Scan for the cell matching the given text and deliver its [x, y] coordinate at center. 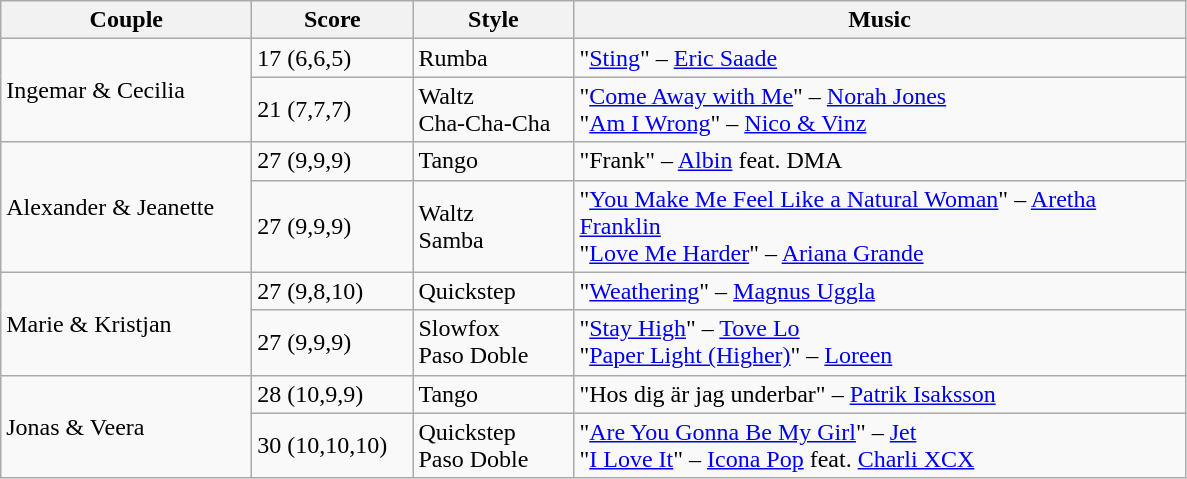
Couple [126, 20]
Marie & Kristjan [126, 324]
"Sting" – Eric Saade [880, 58]
Ingemar & Cecilia [126, 90]
Rumba [494, 58]
SlowfoxPaso Doble [494, 342]
"Frank" – Albin feat. DMA [880, 161]
Style [494, 20]
30 (10,10,10) [332, 446]
"Come Away with Me" – Norah Jones "Am I Wrong" – Nico & Vinz [880, 110]
28 (10,9,9) [332, 394]
"Are You Gonna Be My Girl" – Jet "I Love It" – Icona Pop feat. Charli XCX [880, 446]
"Hos dig är jag underbar" – Patrik Isaksson [880, 394]
Quickstep Paso Doble [494, 446]
Jonas & Veera [126, 426]
"Stay High" – Tove Lo "Paper Light (Higher)" – Loreen [880, 342]
"Weathering" – Magnus Uggla [880, 291]
21 (7,7,7) [332, 110]
WaltzSamba [494, 226]
17 (6,6,5) [332, 58]
Quickstep [494, 291]
Music [880, 20]
WaltzCha-Cha-Cha [494, 110]
"You Make Me Feel Like a Natural Woman" – Aretha Franklin "Love Me Harder" – Ariana Grande [880, 226]
27 (9,8,10) [332, 291]
Alexander & Jeanette [126, 207]
Score [332, 20]
